Identify which cell holds the provided text, then report its [x, y] central coordinate. 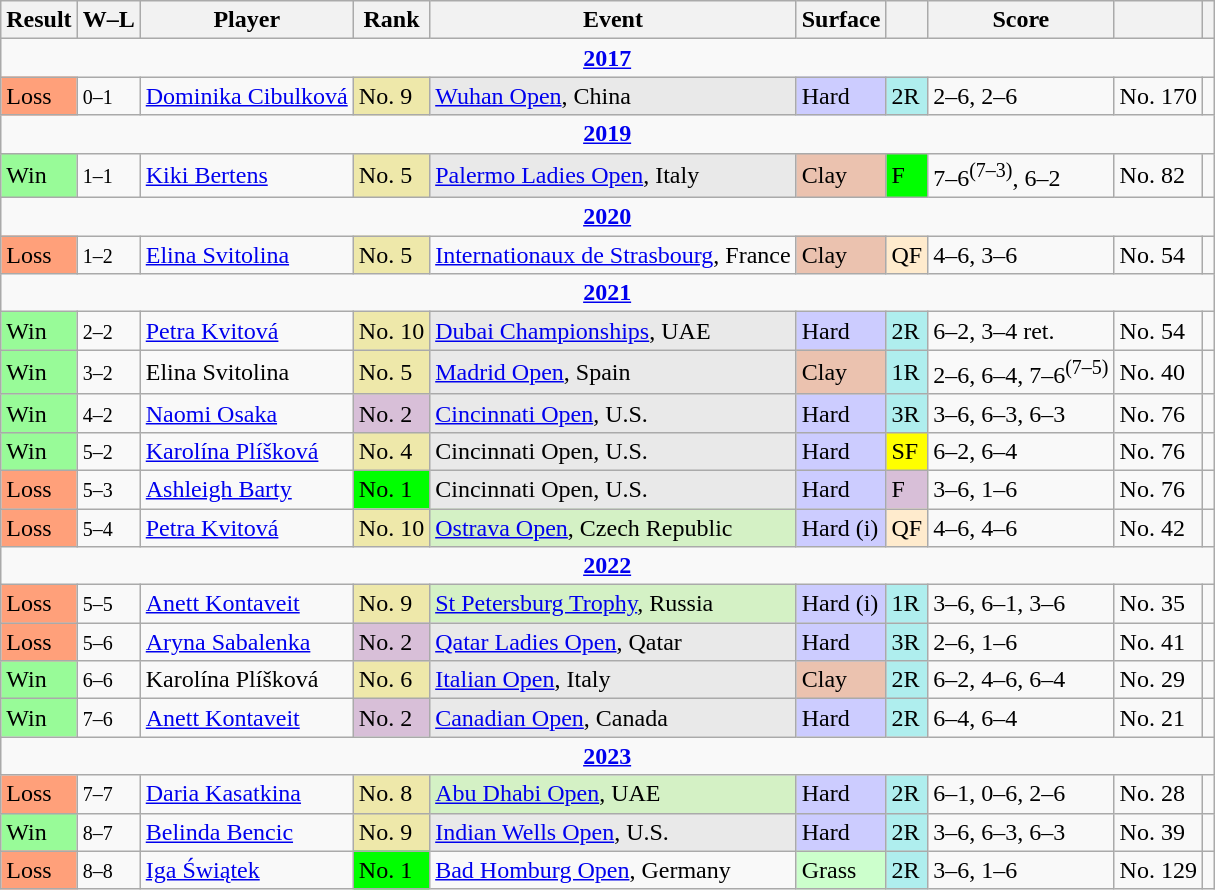
No. 29 [1158, 680]
2–6, 6–4, 7–6(7–5) [1021, 372]
6–6 [108, 680]
2021 [608, 293]
8–8 [108, 870]
6–4, 6–4 [1021, 718]
6–2, 6–4 [1021, 451]
3–6, 6–1, 3–6 [1021, 604]
7–6 [108, 718]
Italian Open, Italy [614, 680]
No. 39 [1158, 832]
Event [614, 20]
5–4 [108, 528]
SF [907, 451]
Qatar Ladies Open, Qatar [614, 642]
Belinda Bencic [246, 832]
Kiki Bertens [246, 176]
No. 4 [391, 451]
No. 21 [1158, 718]
5–3 [108, 489]
Aryna Sabalenka [246, 642]
No. 170 [1158, 96]
Score [1021, 20]
2022 [608, 566]
2017 [608, 58]
Wuhan Open, China [614, 96]
No. 8 [391, 794]
No. 129 [1158, 870]
No. 42 [1158, 528]
2–6, 1–6 [1021, 642]
Canadian Open, Canada [614, 718]
0–1 [108, 96]
Indian Wells Open, U.S. [614, 832]
Daria Kasatkina [246, 794]
Surface [841, 20]
Player [246, 20]
Bad Homburg Open, Germany [614, 870]
2020 [608, 217]
6–2, 3–4 ret. [1021, 331]
7–7 [108, 794]
Ashleigh Barty [246, 489]
8–7 [108, 832]
5–6 [108, 642]
No. 35 [1158, 604]
4–6, 3–6 [1021, 255]
W–L [108, 20]
Internationaux de Strasbourg, France [614, 255]
2019 [608, 134]
7–6(7–3), 6–2 [1021, 176]
6–2, 4–6, 6–4 [1021, 680]
St Petersburg Trophy, Russia [614, 604]
5–5 [108, 604]
Dubai Championships, UAE [614, 331]
Dominika Cibulková [246, 96]
Rank [391, 20]
1–1 [108, 176]
Naomi Osaka [246, 413]
6–1, 0–6, 2–6 [1021, 794]
Result [39, 20]
3–2 [108, 372]
1–2 [108, 255]
No. 82 [1158, 176]
Palermo Ladies Open, Italy [614, 176]
Iga Świątek [246, 870]
4–2 [108, 413]
No. 28 [1158, 794]
No. 40 [1158, 372]
Madrid Open, Spain [614, 372]
2–2 [108, 331]
Ostrava Open, Czech Republic [614, 528]
Grass [841, 870]
4–6, 4–6 [1021, 528]
2–6, 2–6 [1021, 96]
Abu Dhabi Open, UAE [614, 794]
5–2 [108, 451]
No. 41 [1158, 642]
No. 6 [391, 680]
2023 [608, 756]
